Extract the (x, y) coordinate from the center of the cell holding the provided text.  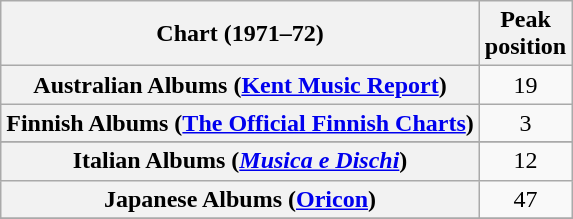
47 (525, 199)
3 (525, 123)
Italian Albums (Musica e Dischi) (240, 161)
Australian Albums (Kent Music Report) (240, 85)
Finnish Albums (The Official Finnish Charts) (240, 123)
Chart (1971–72) (240, 34)
19 (525, 85)
Japanese Albums (Oricon) (240, 199)
Peakposition (525, 34)
12 (525, 161)
